Output the (x, y) coordinate of the center of the cell containing the given text.  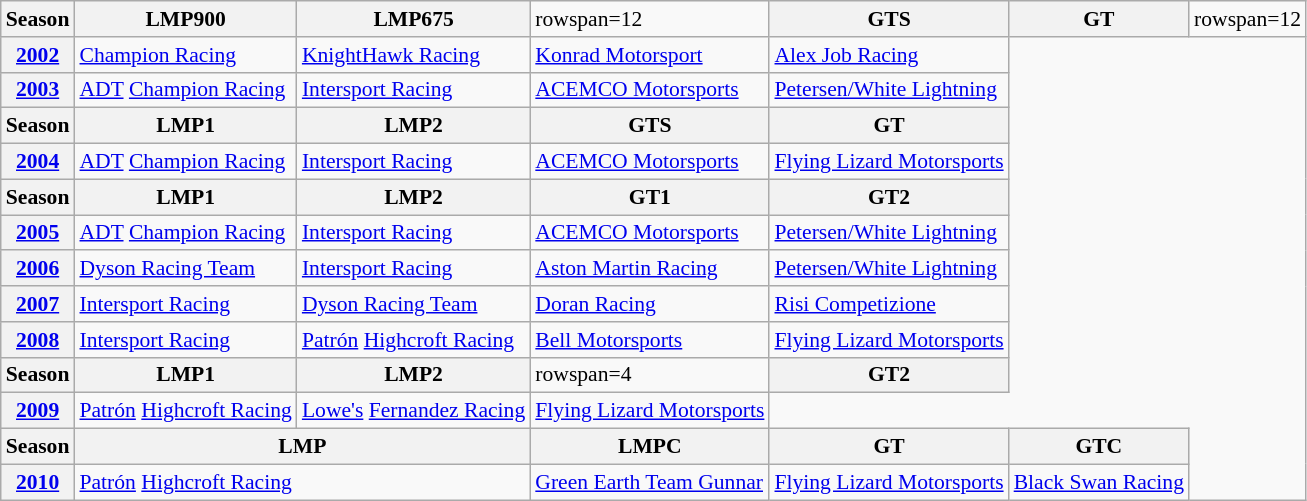
2002 (38, 55)
Black Swan Racing (1099, 482)
LMP675 (414, 19)
GTC (1099, 447)
Aston Martin Racing (650, 269)
2009 (38, 411)
rowspan=4 (650, 375)
LMP900 (185, 19)
LMP (302, 447)
2007 (38, 304)
Doran Racing (650, 304)
Konrad Motorsport (650, 55)
Champion Racing (185, 55)
Alex Job Racing (888, 55)
KnightHawk Racing (414, 55)
Lowe's Fernandez Racing (414, 411)
GT1 (650, 197)
2003 (38, 90)
LMPC (650, 447)
2008 (38, 340)
2004 (38, 162)
2005 (38, 233)
Green Earth Team Gunnar (650, 482)
Bell Motorsports (650, 340)
2006 (38, 269)
2010 (38, 482)
Risi Competizione (888, 304)
